Identify which cell holds the provided text, then report its (x, y) central coordinate. 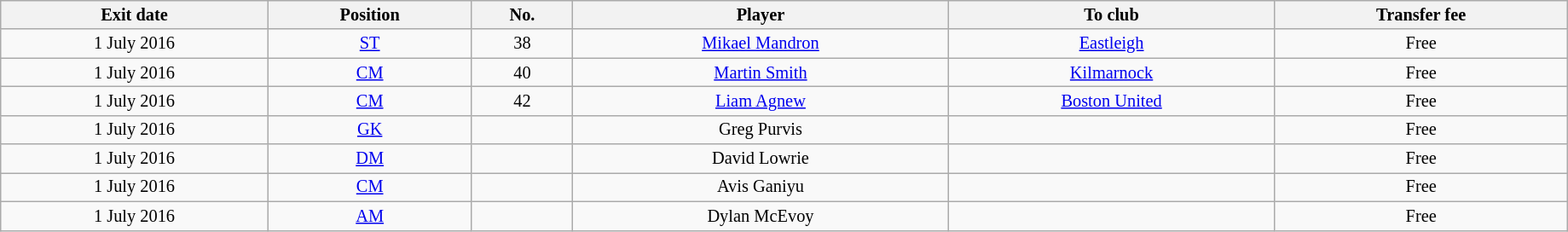
To club (1112, 14)
Liam Agnew (761, 101)
Greg Purvis (761, 130)
Martin Smith (761, 72)
42 (522, 101)
Boston United (1112, 101)
Transfer fee (1420, 14)
Avis Ganiyu (761, 187)
Eastleigh (1112, 43)
ST (370, 43)
Player (761, 14)
Mikael Mandron (761, 43)
Exit date (135, 14)
AM (370, 216)
No. (522, 14)
David Lowrie (761, 159)
DM (370, 159)
40 (522, 72)
38 (522, 43)
Kilmarnock (1112, 72)
Position (370, 14)
Dylan McEvoy (761, 216)
GK (370, 130)
